Capture the cell that displays the provided text and extract its (x, y) central coordinate. 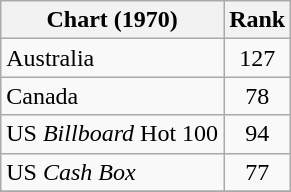
Rank (258, 20)
127 (258, 58)
Chart (1970) (112, 20)
94 (258, 134)
US Cash Box (112, 172)
77 (258, 172)
Canada (112, 96)
Australia (112, 58)
78 (258, 96)
US Billboard Hot 100 (112, 134)
